Determine the [x, y] coordinate at the center of the cell enclosing the given text.  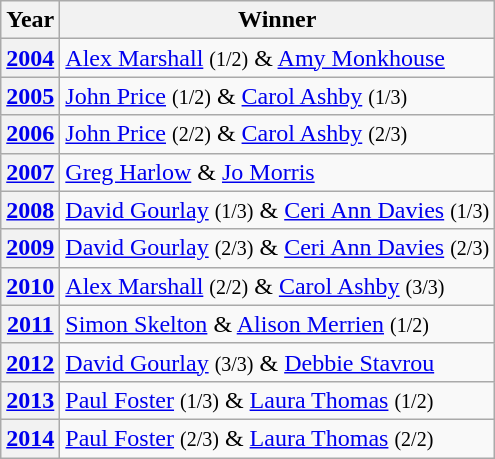
2009 [30, 248]
2012 [30, 362]
Alex Marshall (1/2) & Amy Monkhouse [278, 58]
John Price (2/2) & Carol Ashby (2/3) [278, 134]
Paul Foster (1/3) & Laura Thomas (1/2) [278, 400]
John Price (1/2) & Carol Ashby (1/3) [278, 96]
Alex Marshall (2/2) & Carol Ashby (3/3) [278, 286]
David Gourlay (3/3) & Debbie Stavrou [278, 362]
Simon Skelton & Alison Merrien (1/2) [278, 324]
2008 [30, 210]
2006 [30, 134]
2007 [30, 172]
2013 [30, 400]
Paul Foster (2/3) & Laura Thomas (2/2) [278, 438]
2014 [30, 438]
Greg Harlow & Jo Morris [278, 172]
2010 [30, 286]
David Gourlay (1/3) & Ceri Ann Davies (1/3) [278, 210]
2005 [30, 96]
Winner [278, 20]
2004 [30, 58]
2011 [30, 324]
David Gourlay (2/3) & Ceri Ann Davies (2/3) [278, 248]
Year [30, 20]
